For the text-containing cell, return its midpoint in (X, Y) coordinate format. 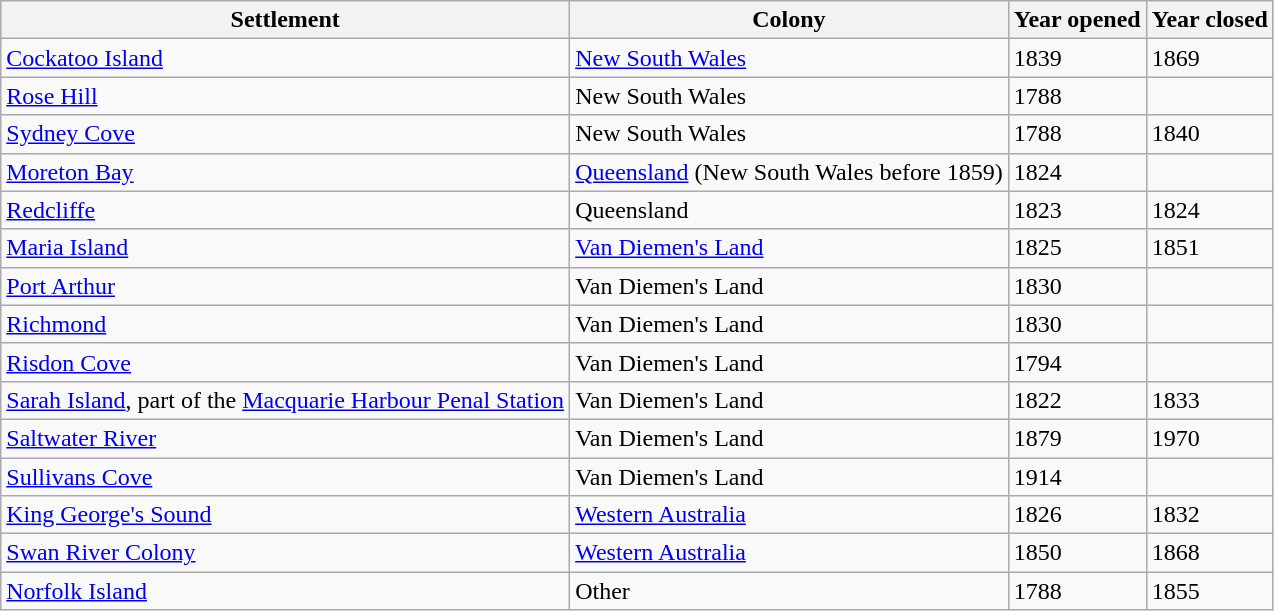
Sarah Island, part of the Macquarie Harbour Penal Station (286, 400)
Year closed (1210, 20)
King George's Sound (286, 515)
1823 (1077, 210)
Saltwater River (286, 438)
Colony (790, 20)
Cockatoo Island (286, 58)
Sydney Cove (286, 134)
1970 (1210, 438)
Richmond (286, 324)
1855 (1210, 591)
1825 (1077, 248)
1840 (1210, 134)
Queensland (790, 210)
1868 (1210, 553)
Port Arthur (286, 286)
Queensland (New South Wales before 1859) (790, 172)
Other (790, 591)
Maria Island (286, 248)
1832 (1210, 515)
Swan River Colony (286, 553)
Redcliffe (286, 210)
1850 (1077, 553)
1822 (1077, 400)
Sullivans Cove (286, 477)
1851 (1210, 248)
Rose Hill (286, 96)
1879 (1077, 438)
1826 (1077, 515)
1839 (1077, 58)
Settlement (286, 20)
1869 (1210, 58)
Moreton Bay (286, 172)
Year opened (1077, 20)
1914 (1077, 477)
1833 (1210, 400)
Risdon Cove (286, 362)
1794 (1077, 362)
Norfolk Island (286, 591)
